Return [X, Y] of the center of cell containing provided text 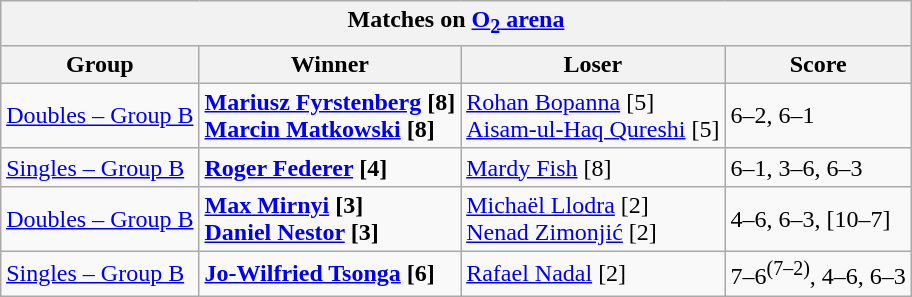
Rafael Nadal [2] [593, 274]
6–1, 3–6, 6–3 [818, 167]
Max Mirnyi [3] Daniel Nestor [3] [330, 218]
4–6, 6–3, [10–7] [818, 218]
Score [818, 64]
6–2, 6–1 [818, 116]
7–6(7–2), 4–6, 6–3 [818, 274]
Michaël Llodra [2] Nenad Zimonjić [2] [593, 218]
Mariusz Fyrstenberg [8] Marcin Matkowski [8] [330, 116]
Group [100, 64]
Winner [330, 64]
Matches on O2 arena [456, 23]
Loser [593, 64]
Mardy Fish [8] [593, 167]
Rohan Bopanna [5] Aisam-ul-Haq Qureshi [5] [593, 116]
Roger Federer [4] [330, 167]
Jo-Wilfried Tsonga [6] [330, 274]
